Search for the cell housing the specified text and yield its (X, Y) center coordinate. 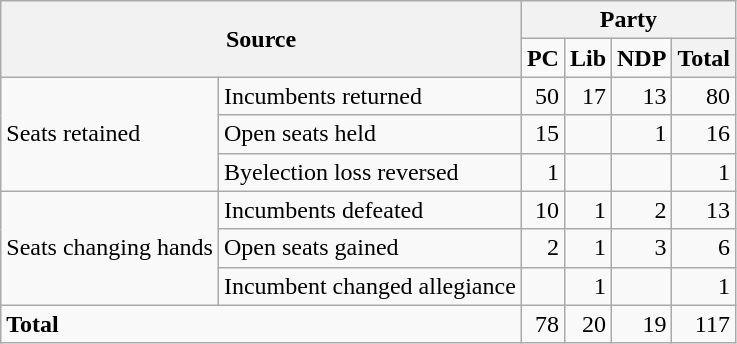
NDP (642, 58)
15 (542, 134)
17 (588, 96)
Seats retained (110, 134)
Seats changing hands (110, 248)
10 (542, 210)
PC (542, 58)
Party (628, 20)
50 (542, 96)
80 (704, 96)
3 (642, 248)
20 (588, 324)
Byelection loss reversed (370, 172)
Incumbents defeated (370, 210)
19 (642, 324)
117 (704, 324)
78 (542, 324)
Incumbents returned (370, 96)
Open seats held (370, 134)
Incumbent changed allegiance (370, 286)
Lib (588, 58)
Open seats gained (370, 248)
6 (704, 248)
Source (262, 39)
16 (704, 134)
